Locate the cell with the specified text and output its [x, y] center coordinate. 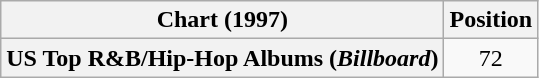
Position [491, 20]
72 [491, 58]
US Top R&B/Hip-Hop Albums (Billboard) [222, 58]
Chart (1997) [222, 20]
